Extract the [X, Y] coordinate from the center of the cell holding the provided text.  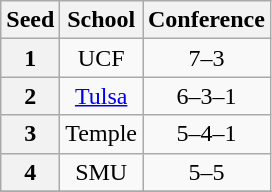
SMU [102, 172]
2 [30, 96]
1 [30, 58]
7–3 [206, 58]
UCF [102, 58]
6–3–1 [206, 96]
4 [30, 172]
3 [30, 134]
Seed [30, 20]
Temple [102, 134]
School [102, 20]
5–4–1 [206, 134]
Tulsa [102, 96]
Conference [206, 20]
5–5 [206, 172]
